Identify which cell holds the provided text, then report its (x, y) central coordinate. 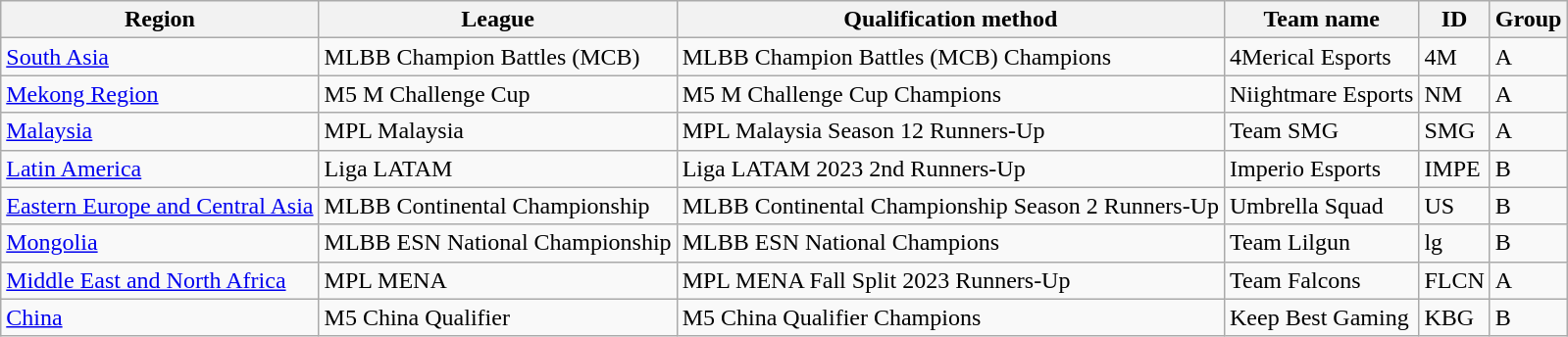
KBG (1454, 317)
Imperio Esports (1321, 168)
Middle East and North Africa (160, 280)
FLCN (1454, 280)
MPL Malaysia (498, 131)
M5 M Challenge Cup Champions (950, 94)
MLBB ESN National Championship (498, 243)
Team Lilgun (1321, 243)
NM (1454, 94)
ID (1454, 20)
Keep Best Gaming (1321, 317)
Team Falcons (1321, 280)
IMPE (1454, 168)
MPL Malaysia Season 12 Runners-Up (950, 131)
M5 M Challenge Cup (498, 94)
lg (1454, 243)
MLBB Champion Battles (MCB) Champions (950, 57)
Mongolia (160, 243)
Mekong Region (160, 94)
MLBB Continental Championship Season 2 Runners-Up (950, 206)
Region (160, 20)
M5 China Qualifier (498, 317)
Umbrella Squad (1321, 206)
Malaysia (160, 131)
South Asia (160, 57)
SMG (1454, 131)
Group (1528, 20)
US (1454, 206)
MPL MENA (498, 280)
Qualification method (950, 20)
MLBB Champion Battles (MCB) (498, 57)
Team name (1321, 20)
MLBB ESN National Champions (950, 243)
MLBB Continental Championship (498, 206)
League (498, 20)
MPL MENA Fall Split 2023 Runners-Up (950, 280)
Latin America (160, 168)
4M (1454, 57)
Liga LATAM 2023 2nd Runners-Up (950, 168)
China (160, 317)
Liga LATAM (498, 168)
M5 China Qualifier Champions (950, 317)
4Merical Esports (1321, 57)
Team SMG (1321, 131)
Niightmare Esports (1321, 94)
Eastern Europe and Central Asia (160, 206)
